Provide the (X, Y) coordinate of the cell's center where the given text is located.  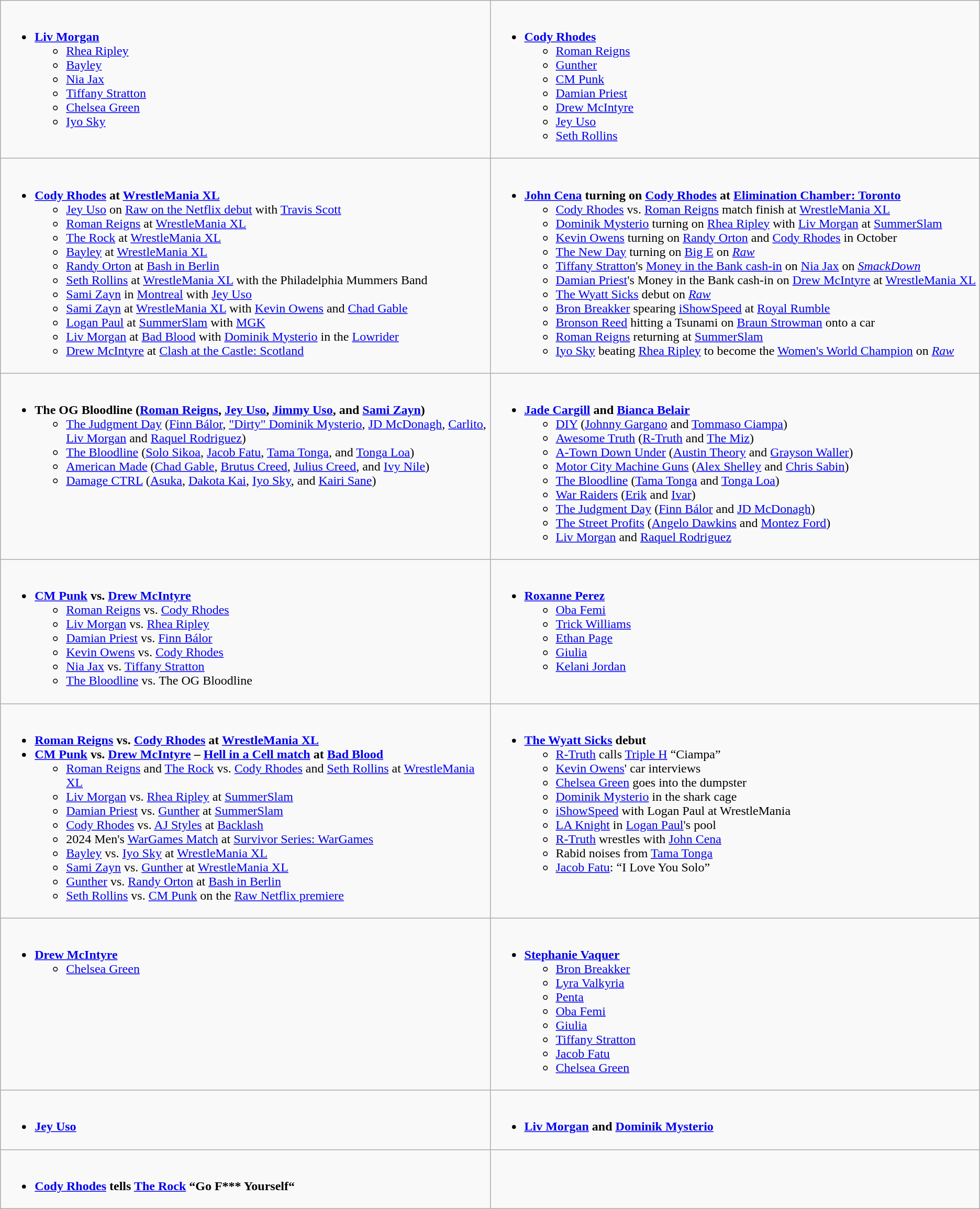
Cody Rhodes tells The Rock “Go F*** Yourself“ (245, 1179)
Jey Uso (245, 1120)
Liv MorganRhea RipleyBayleyNia JaxTiffany StrattonChelsea GreenIyo Sky (245, 80)
Liv Morgan and Dominik Mysterio (735, 1120)
Drew McIntyreChelsea Green (245, 1004)
Roxanne PerezOba FemiTrick WilliamsEthan PageGiuliaKelani Jordan (735, 631)
Cody RhodesRoman ReignsGuntherCM PunkDamian PriestDrew McIntyreJey UsoSeth Rollins (735, 80)
Stephanie VaquerBron BreakkerLyra ValkyriaPentaOba FemiGiuliaTiffany StrattonJacob FatuChelsea Green (735, 1004)
